Detect which cell encompasses the target text, then output its (x, y) center coordinate. 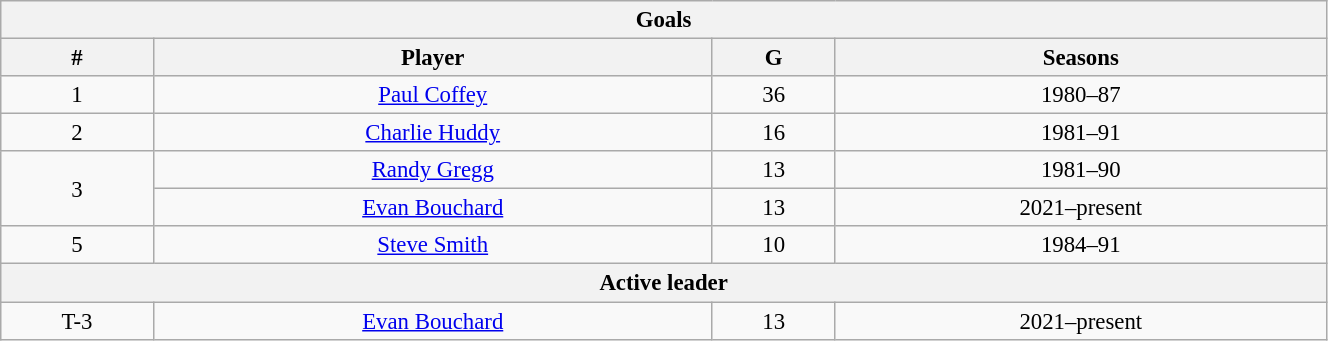
2 (78, 133)
1981–90 (1080, 170)
10 (774, 245)
1984–91 (1080, 245)
G (774, 58)
Seasons (1080, 58)
1981–91 (1080, 133)
16 (774, 133)
Randy Gregg (432, 170)
36 (774, 95)
3 (78, 188)
1980–87 (1080, 95)
# (78, 58)
T-3 (78, 321)
5 (78, 245)
Paul Coffey (432, 95)
Player (432, 58)
1 (78, 95)
Steve Smith (432, 245)
Active leader (664, 283)
Goals (664, 20)
Charlie Huddy (432, 133)
